From the cell containing the given text, extract its center point as (x, y) coordinate. 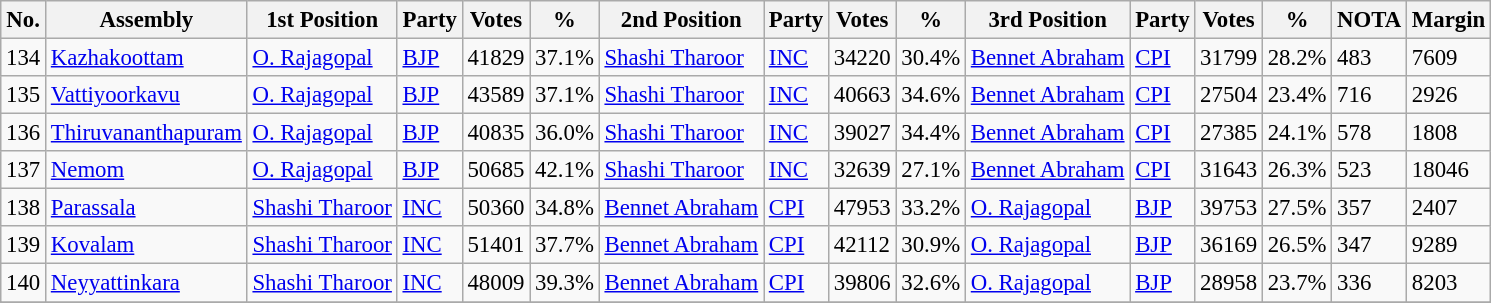
Nemom (147, 170)
39027 (862, 133)
347 (1370, 245)
NOTA (1370, 20)
34.4% (930, 133)
Kazhakoottam (147, 58)
18046 (1449, 170)
39753 (1229, 208)
40835 (496, 133)
48009 (496, 283)
138 (24, 208)
139 (24, 245)
47953 (862, 208)
24.1% (1296, 133)
2nd Position (681, 20)
7609 (1449, 58)
Vattiyoorkavu (147, 95)
137 (24, 170)
28958 (1229, 283)
40663 (862, 95)
39806 (862, 283)
32639 (862, 170)
3rd Position (1047, 20)
578 (1370, 133)
39.3% (564, 283)
26.3% (1296, 170)
36.0% (564, 133)
483 (1370, 58)
50360 (496, 208)
41829 (496, 58)
1808 (1449, 133)
32.6% (930, 283)
523 (1370, 170)
30.9% (930, 245)
51401 (496, 245)
Assembly (147, 20)
27504 (1229, 95)
34220 (862, 58)
9289 (1449, 245)
31643 (1229, 170)
28.2% (1296, 58)
42112 (862, 245)
37.7% (564, 245)
50685 (496, 170)
23.7% (1296, 283)
135 (24, 95)
Margin (1449, 20)
43589 (496, 95)
27.1% (930, 170)
336 (1370, 283)
36169 (1229, 245)
31799 (1229, 58)
716 (1370, 95)
2407 (1449, 208)
136 (24, 133)
140 (24, 283)
Parassala (147, 208)
33.2% (930, 208)
34.8% (564, 208)
Kovalam (147, 245)
8203 (1449, 283)
27385 (1229, 133)
26.5% (1296, 245)
Thiruvananthapuram (147, 133)
42.1% (564, 170)
134 (24, 58)
No. (24, 20)
27.5% (1296, 208)
30.4% (930, 58)
Neyyattinkara (147, 283)
357 (1370, 208)
1st Position (322, 20)
2926 (1449, 95)
34.6% (930, 95)
23.4% (1296, 95)
